Scan for the cell matching the given text and deliver its (X, Y) coordinate at center. 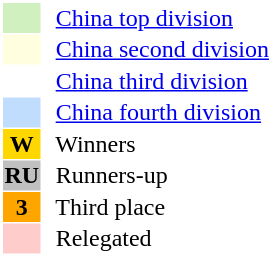
Relegated (156, 239)
3 (22, 207)
RU (22, 175)
Winners (156, 144)
China top division (156, 18)
China third division (156, 81)
Runners-up (156, 175)
Third place (156, 207)
China second division (156, 49)
W (22, 144)
China fourth division (156, 113)
